Detect which cell encompasses the target text, then output its (x, y) center coordinate. 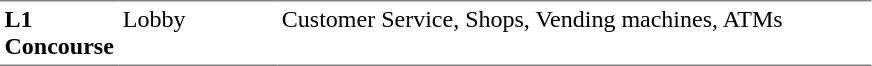
L1Concourse (59, 33)
Lobby (198, 33)
Customer Service, Shops, Vending machines, ATMs (574, 33)
